For the text-containing cell, return its midpoint in [X, Y] coordinate format. 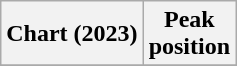
Chart (2023) [72, 34]
Peakposition [189, 34]
